Determine the [X, Y] coordinate at the center of the cell enclosing the given text.  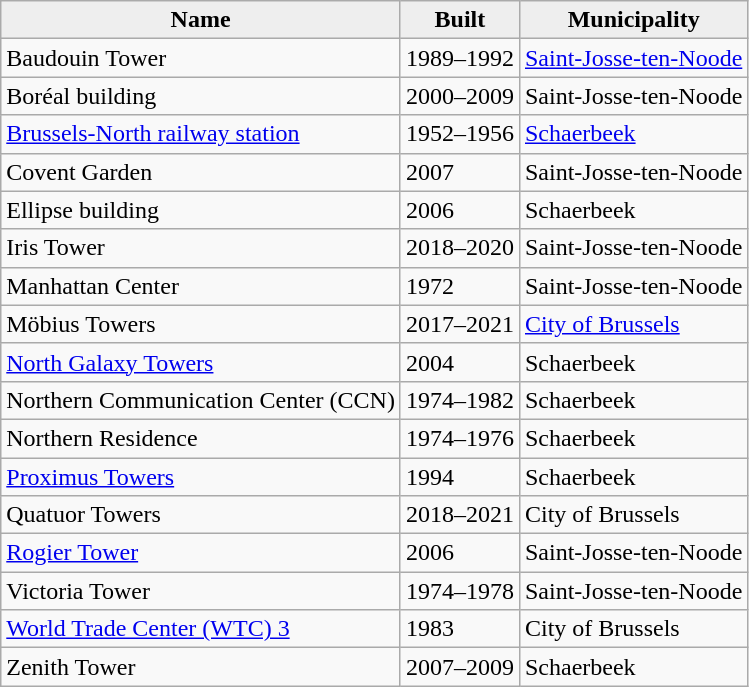
North Galaxy Towers [201, 362]
1952–1956 [460, 134]
2000–2009 [460, 96]
Brussels-North railway station [201, 134]
Name [201, 20]
1983 [460, 629]
Iris Tower [201, 248]
Quatuor Towers [201, 515]
2017–2021 [460, 324]
Ellipse building [201, 210]
Northern Residence [201, 438]
1972 [460, 286]
Rogier Tower [201, 553]
1974–1982 [460, 400]
2018–2020 [460, 248]
1994 [460, 477]
Proximus Towers [201, 477]
Covent Garden [201, 172]
Möbius Towers [201, 324]
Zenith Tower [201, 667]
2007–2009 [460, 667]
1974–1976 [460, 438]
Manhattan Center [201, 286]
Baudouin Tower [201, 58]
1974–1978 [460, 591]
Boréal building [201, 96]
2004 [460, 362]
2018–2021 [460, 515]
Northern Communication Center (CCN) [201, 400]
1989–1992 [460, 58]
World Trade Center (WTC) 3 [201, 629]
2007 [460, 172]
Built [460, 20]
Municipality [633, 20]
Victoria Tower [201, 591]
